Capture the cell that displays the provided text and extract its (X, Y) central coordinate. 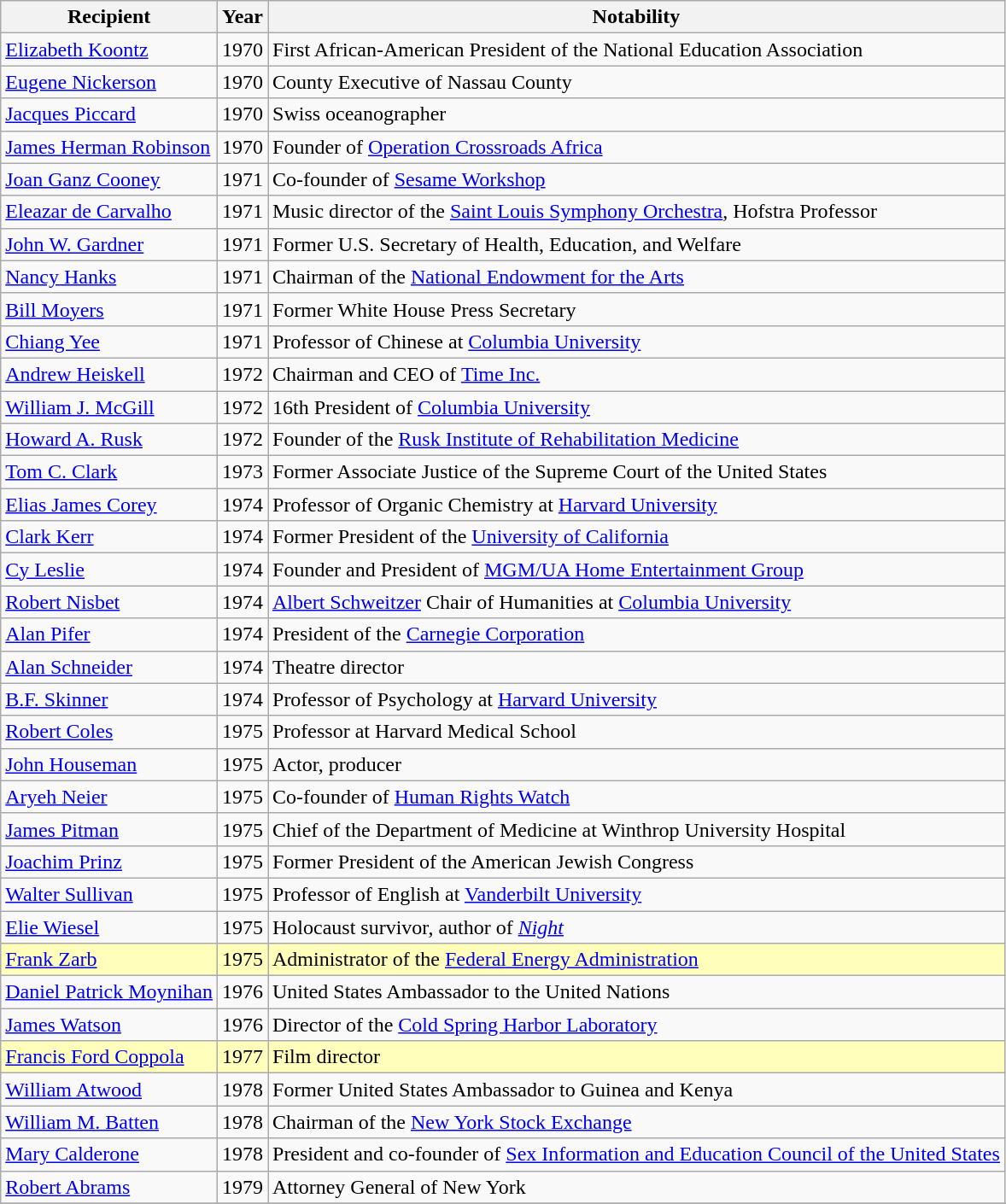
James Pitman (109, 829)
John Houseman (109, 764)
Professor of Chinese at Columbia University (637, 342)
Bill Moyers (109, 309)
Former U.S. Secretary of Health, Education, and Welfare (637, 244)
President of the Carnegie Corporation (637, 634)
United States Ambassador to the United Nations (637, 992)
Elie Wiesel (109, 926)
B.F. Skinner (109, 699)
Cy Leslie (109, 570)
Clark Kerr (109, 537)
16th President of Columbia University (637, 407)
Howard A. Rusk (109, 440)
Professor at Harvard Medical School (637, 732)
Former President of the American Jewish Congress (637, 862)
First African-American President of the National Education Association (637, 50)
Elizabeth Koontz (109, 50)
James Herman Robinson (109, 147)
Alan Pifer (109, 634)
Former President of the University of California (637, 537)
William J. McGill (109, 407)
Nancy Hanks (109, 277)
1977 (243, 1057)
Attorney General of New York (637, 1187)
Professor of Psychology at Harvard University (637, 699)
Director of the Cold Spring Harbor Laboratory (637, 1025)
Swiss oceanographer (637, 114)
John W. Gardner (109, 244)
Robert Abrams (109, 1187)
Founder of Operation Crossroads Africa (637, 147)
Mary Calderone (109, 1154)
Year (243, 17)
Alan Schneider (109, 667)
Joan Ganz Cooney (109, 179)
Notability (637, 17)
President and co-founder of Sex Information and Education Council of the United States (637, 1154)
Joachim Prinz (109, 862)
Chairman and CEO of Time Inc. (637, 374)
1973 (243, 472)
Co-founder of Human Rights Watch (637, 797)
Former White House Press Secretary (637, 309)
Professor of English at Vanderbilt University (637, 894)
Chairman of the National Endowment for the Arts (637, 277)
County Executive of Nassau County (637, 82)
Daniel Patrick Moynihan (109, 992)
Theatre director (637, 667)
Former Associate Justice of the Supreme Court of the United States (637, 472)
Music director of the Saint Louis Symphony Orchestra, Hofstra Professor (637, 212)
Elias James Corey (109, 505)
Eugene Nickerson (109, 82)
Francis Ford Coppola (109, 1057)
Co-founder of Sesame Workshop (637, 179)
Chiang Yee (109, 342)
Professor of Organic Chemistry at Harvard University (637, 505)
Founder and President of MGM/UA Home Entertainment Group (637, 570)
Former United States Ambassador to Guinea and Kenya (637, 1090)
William M. Batten (109, 1122)
Jacques Piccard (109, 114)
Albert Schweitzer Chair of Humanities at Columbia University (637, 602)
Holocaust survivor, author of Night (637, 926)
Andrew Heiskell (109, 374)
James Watson (109, 1025)
Administrator of the Federal Energy Administration (637, 960)
Aryeh Neier (109, 797)
William Atwood (109, 1090)
Chairman of the New York Stock Exchange (637, 1122)
Chief of the Department of Medicine at Winthrop University Hospital (637, 829)
Recipient (109, 17)
Robert Nisbet (109, 602)
1979 (243, 1187)
Frank Zarb (109, 960)
Founder of the Rusk Institute of Rehabilitation Medicine (637, 440)
Actor, producer (637, 764)
Eleazar de Carvalho (109, 212)
Walter Sullivan (109, 894)
Robert Coles (109, 732)
Tom C. Clark (109, 472)
Film director (637, 1057)
